Search for the cell housing the specified text and yield its (X, Y) center coordinate. 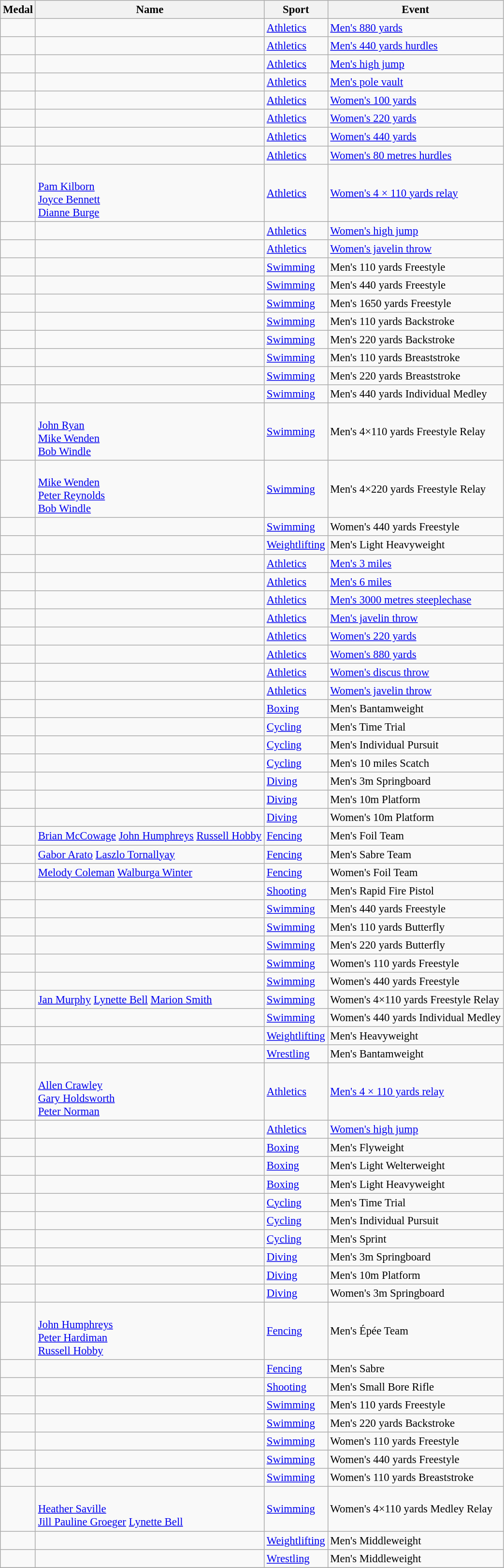
Men's 440 yards hurdles (416, 46)
Gabor Arato Laszlo Tornallyay (150, 854)
Women's 880 yards (416, 654)
Men's 10 miles Scatch (416, 763)
Brian McCowage John Humphreys Russell Hobby (150, 836)
Men's 3000 metres steeplechase (416, 600)
Women's 4 × 110 yards relay (416, 192)
Women's 3m Springboard (416, 1293)
Men's Épée Team (416, 1331)
Men's 110 yards Breaststroke (416, 358)
John Ryan Mike Wenden Bob Windle (150, 432)
Event (416, 10)
Women's 10m Platform (416, 818)
Women's 100 yards (416, 101)
Men's Sprint (416, 1239)
Men's 3 miles (416, 563)
Medal (18, 10)
Men's 880 yards (416, 28)
Sport (296, 10)
Men's 110 yards Butterfly (416, 927)
Women's 440 yards Individual Medley (416, 1018)
Heather Saville Jill Pauline Groeger Lynette Bell (150, 1509)
Men's 110 yards Backstroke (416, 322)
Pam Kilborn Joyce Bennett Dianne Burge (150, 192)
Men's 220 yards Butterfly (416, 945)
Men's 1650 yards Freestyle (416, 303)
Melody Coleman Walburga Winter (150, 872)
Women's 80 metres hurdles (416, 155)
Men's Sabre (416, 1369)
Men's Sabre Team (416, 854)
Men's Heavyweight (416, 1036)
Men's Small Bore Rifle (416, 1387)
Men's Flyweight (416, 1148)
Women's Foil Team (416, 872)
Men's 4×220 yards Freestyle Relay (416, 489)
Men's 4×110 yards Freestyle Relay (416, 432)
Jan Murphy Lynette Bell Marion Smith (150, 999)
Men's javelin throw (416, 618)
Women's 4×110 yards Medley Relay (416, 1509)
Mike Wenden Peter Reynolds Bob Windle (150, 489)
Men's high jump (416, 64)
Allen Crawley Gary Holdsworth Peter Norman (150, 1092)
Men's pole vault (416, 82)
Men's 220 yards Breaststroke (416, 376)
Women's 4×110 yards Freestyle Relay (416, 999)
Name (150, 10)
Women's 440 yards (416, 137)
Men's Light Welterweight (416, 1166)
Men's Rapid Fire Pistol (416, 891)
John Humphreys Peter Hardiman Russell Hobby (150, 1331)
Men's 6 miles (416, 582)
Men's 440 yards Individual Medley (416, 394)
Women's discus throw (416, 673)
Women's 110 yards Breaststroke (416, 1478)
Men's Foil Team (416, 836)
Men's 4 × 110 yards relay (416, 1092)
